Output the [x, y] coordinate of the center of the cell containing the given text.  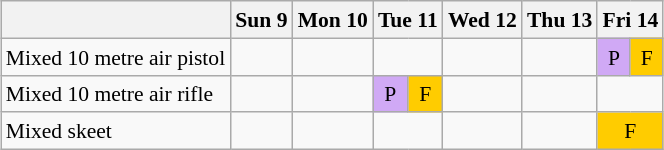
Tue 11 [408, 20]
Wed 12 [482, 20]
Thu 13 [560, 20]
Mon 10 [333, 20]
Mixed 10 metre air rifle [116, 94]
Fri 14 [630, 20]
Sun 9 [261, 20]
Mixed 10 metre air pistol [116, 56]
Mixed skeet [116, 130]
